Find where the given text appears and provide that cell's center as [x, y] coordinate. 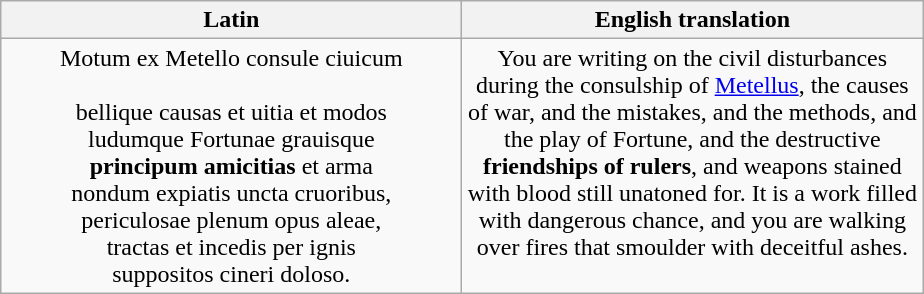
English translation [692, 20]
Latin [232, 20]
